Extract the (x, y) coordinate from the center of the cell holding the provided text.  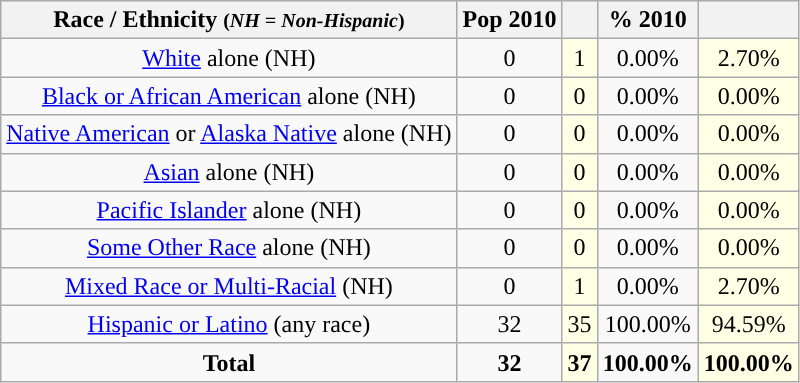
White alone (NH) (229, 58)
Pacific Islander alone (NH) (229, 210)
Total (229, 362)
94.59% (748, 324)
Race / Ethnicity (NH = Non-Hispanic) (229, 20)
Pop 2010 (510, 20)
37 (580, 362)
% 2010 (648, 20)
Some Other Race alone (NH) (229, 248)
Hispanic or Latino (any race) (229, 324)
Asian alone (NH) (229, 172)
Mixed Race or Multi-Racial (NH) (229, 286)
35 (580, 324)
Native American or Alaska Native alone (NH) (229, 134)
Black or African American alone (NH) (229, 96)
